Search for the cell housing the specified text and yield its [x, y] center coordinate. 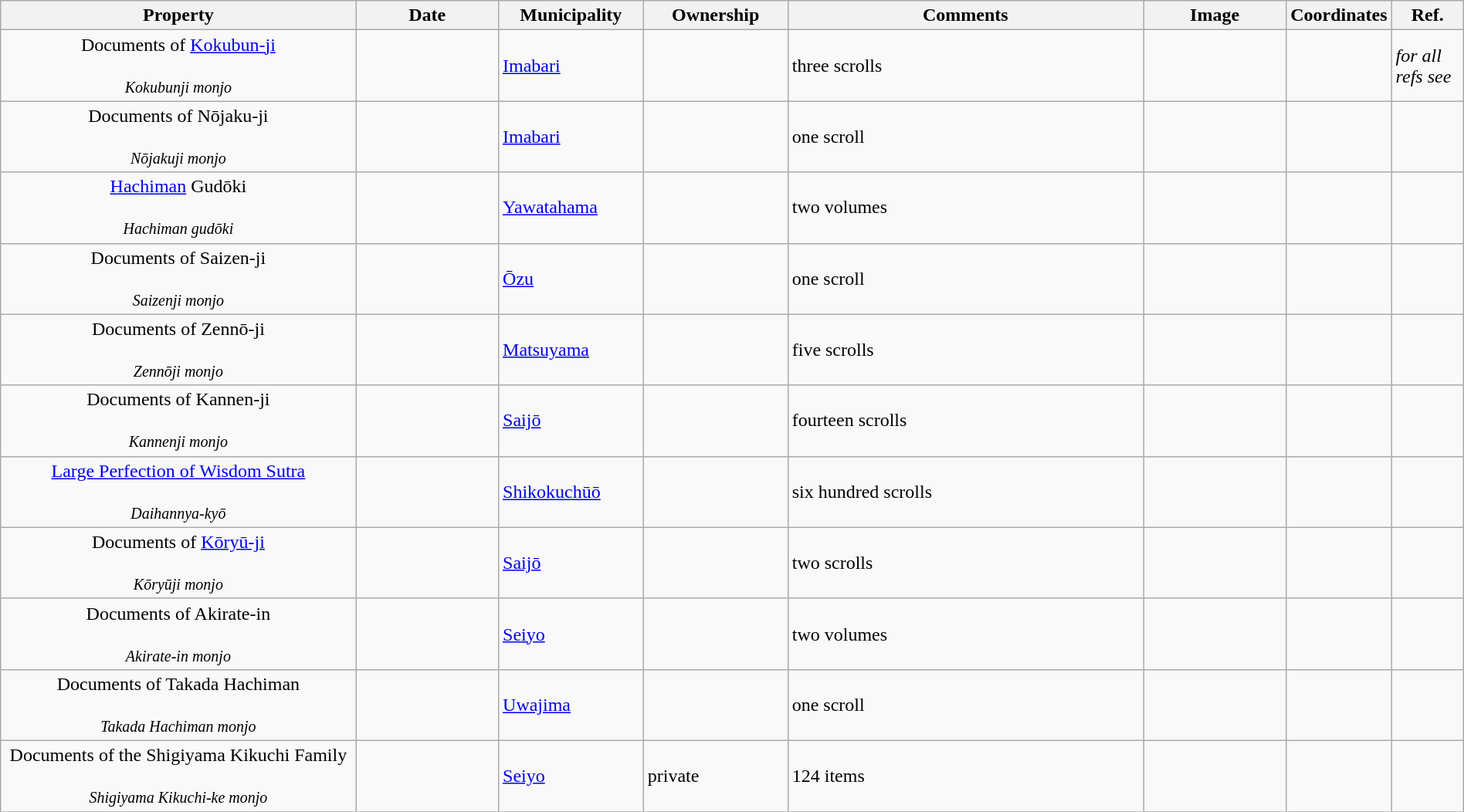
Documents of Saizen-jiSaizenji monjo [178, 279]
Ref. [1427, 15]
Hachiman GudōkiHachiman gudōki [178, 208]
Coordinates [1339, 15]
five scrolls [965, 350]
Property [178, 15]
for all refs see [1427, 66]
six hundred scrolls [965, 492]
Documents of the Shigiyama Kikuchi FamilyShigiyama Kikuchi-ke monjo [178, 776]
three scrolls [965, 66]
Large Perfection of Wisdom SutraDaihannya-kyō [178, 492]
Documents of Akirate-inAkirate-in monjo [178, 634]
Documents of Kokubun-jiKokubunji monjo [178, 66]
Matsuyama [571, 350]
Documents of Nōjaku-jiNōjakuji monjo [178, 137]
Ōzu [571, 279]
Documents of Takada HachimanTakada Hachiman monjo [178, 705]
two scrolls [965, 563]
Shikokuchūō [571, 492]
Ownership [715, 15]
Uwajima [571, 705]
Date [427, 15]
Comments [965, 15]
Image [1215, 15]
Documents of Kannen-jiKannenji monjo [178, 421]
Municipality [571, 15]
fourteen scrolls [965, 421]
Documents of Kōryū-jiKōryūji monjo [178, 563]
Documents of Zennō-jiZennōji monjo [178, 350]
private [715, 776]
124 items [965, 776]
Yawatahama [571, 208]
